From the cell containing the given text, extract its center point as (x, y) coordinate. 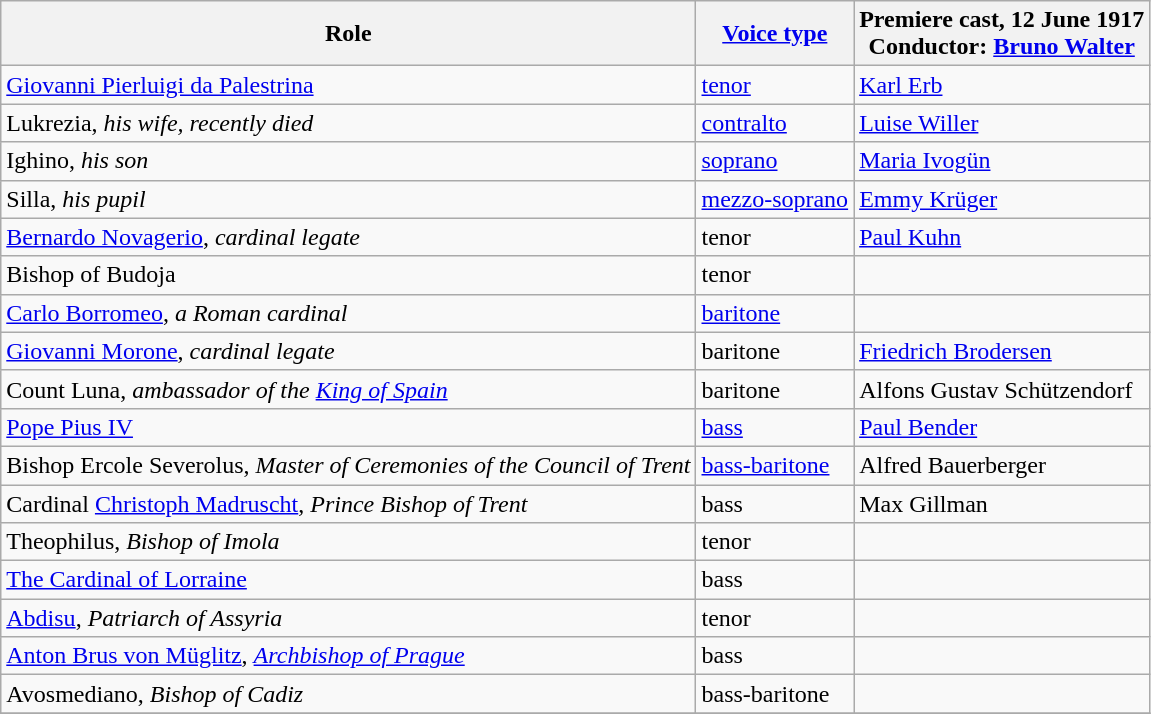
Giovanni Pierluigi da Palestrina (348, 85)
Luise Willer (1002, 123)
Silla, his pupil (348, 199)
Anton Brus von Müglitz, Archbishop of Prague (348, 656)
Karl Erb (1002, 85)
Pope Pius IV (348, 427)
Emmy Krüger (1002, 199)
Premiere cast, 12 June 1917Conductor: Bruno Walter (1002, 34)
Avosmediano, Bishop of Cadiz (348, 694)
Giovanni Morone, cardinal legate (348, 351)
Count Luna, ambassador of the King of Spain (348, 389)
Bishop Ercole Severolus, Master of Ceremonies of the Council of Trent (348, 465)
soprano (775, 161)
Bernardo Novagerio, cardinal legate (348, 237)
Theophilus, Bishop of Imola (348, 542)
Paul Bender (1002, 427)
Friedrich Brodersen (1002, 351)
Alfons Gustav Schützendorf (1002, 389)
Bishop of Budoja (348, 275)
Ighino, his son (348, 161)
Carlo Borromeo, a Roman cardinal (348, 313)
Role (348, 34)
Cardinal Christoph Madruscht, Prince Bishop of Trent (348, 503)
contralto (775, 123)
Voice type (775, 34)
The Cardinal of Lorraine (348, 580)
Alfred Bauerberger (1002, 465)
Max Gillman (1002, 503)
Lukrezia, his wife, recently died (348, 123)
Paul Kuhn (1002, 237)
Abdisu, Patriarch of Assyria (348, 618)
mezzo-soprano (775, 199)
Maria Ivogün (1002, 161)
